Pinpoint the cell where the given text exists, returning its (X, Y) midpoint coordinate. 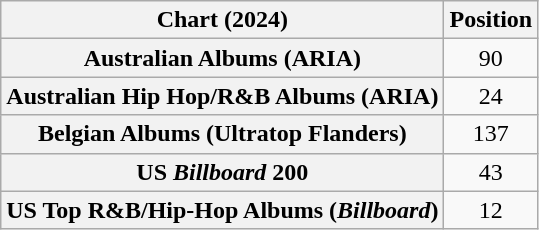
Australian Albums (ARIA) (222, 58)
Position (491, 20)
Chart (2024) (222, 20)
US Billboard 200 (222, 172)
US Top R&B/Hip-Hop Albums (Billboard) (222, 210)
Australian Hip Hop/R&B Albums (ARIA) (222, 96)
90 (491, 58)
137 (491, 134)
43 (491, 172)
12 (491, 210)
24 (491, 96)
Belgian Albums (Ultratop Flanders) (222, 134)
